Return the (X, Y) coordinate for the center point of the cell that contains the specified text.  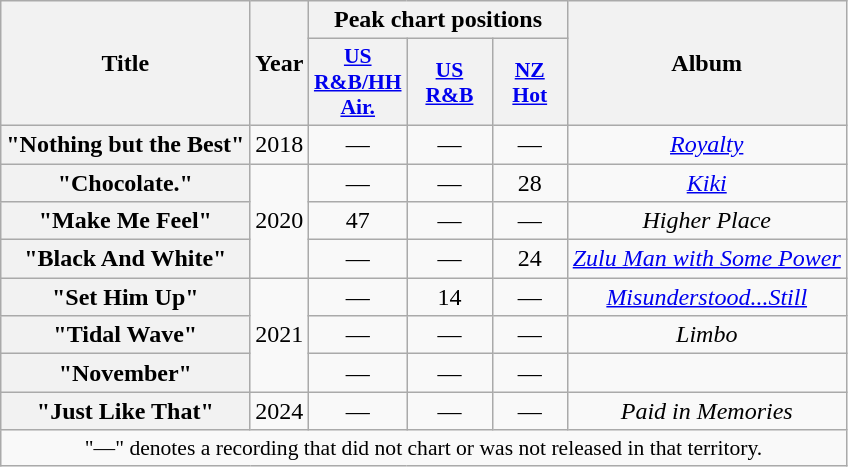
47 (358, 221)
US R&B (450, 82)
"Just Like That" (126, 411)
Year (280, 64)
28 (530, 183)
"Set Him Up" (126, 297)
Kiki (706, 183)
USR&B/HHAir. (358, 82)
NZHot (530, 82)
"Nothing but the Best" (126, 144)
"—" denotes a recording that did not chart or was not released in that territory. (424, 448)
Album (706, 64)
2024 (280, 411)
Peak chart positions (438, 20)
Royalty (706, 144)
"Chocolate." (126, 183)
"Tidal Wave" (126, 335)
Paid in Memories (706, 411)
Limbo (706, 335)
Title (126, 64)
"Make Me Feel" (126, 221)
2020 (280, 221)
2018 (280, 144)
"November" (126, 373)
Higher Place (706, 221)
14 (450, 297)
24 (530, 259)
Zulu Man with Some Power (706, 259)
"Black And White" (126, 259)
2021 (280, 335)
Misunderstood...Still (706, 297)
